Return the (x, y) coordinate for the center point of the cell that contains the specified text.  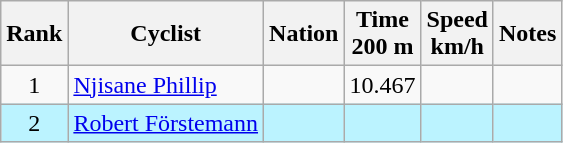
Robert Förstemann (166, 123)
Rank (34, 34)
Njisane Phillip (166, 85)
Time200 m (382, 34)
Cyclist (166, 34)
1 (34, 85)
Nation (304, 34)
10.467 (382, 85)
Notes (527, 34)
Speedkm/h (457, 34)
2 (34, 123)
